Provide the [x, y] coordinate of the cell's center where the given text is located.  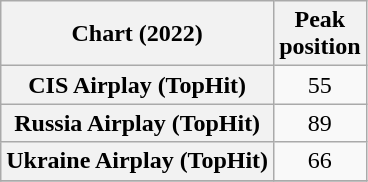
Ukraine Airplay (TopHit) [138, 161]
Peakposition [320, 34]
55 [320, 85]
Russia Airplay (TopHit) [138, 123]
Chart (2022) [138, 34]
66 [320, 161]
CIS Airplay (TopHit) [138, 85]
89 [320, 123]
